Output the [X, Y] coordinate of the center of the cell containing the given text.  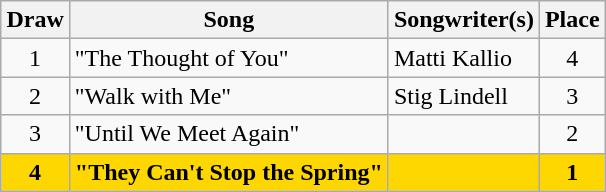
"They Can't Stop the Spring" [228, 172]
Songwriter(s) [464, 20]
Matti Kallio [464, 58]
Draw [35, 20]
Stig Lindell [464, 96]
"The Thought of You" [228, 58]
"Walk with Me" [228, 96]
"Until We Meet Again" [228, 134]
Song [228, 20]
Place [572, 20]
